Determine the (X, Y) coordinate at the center of the cell enclosing the given text.  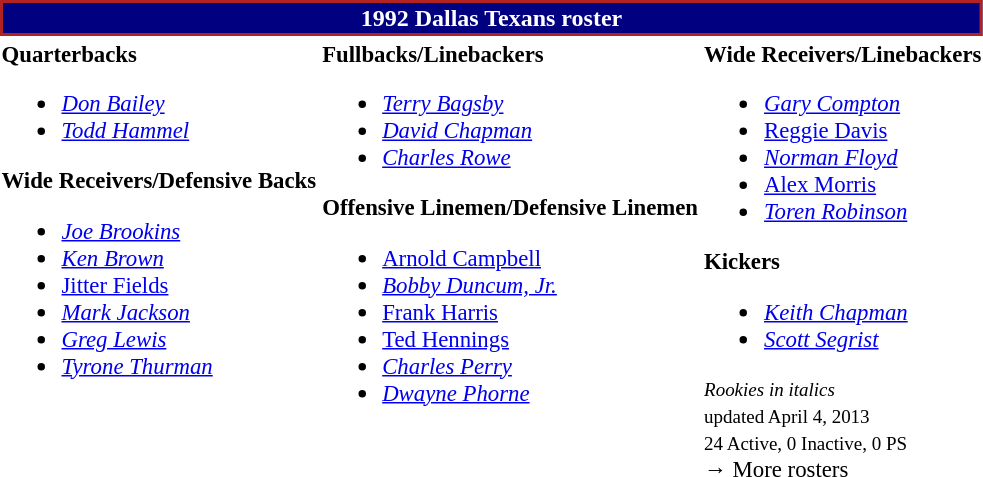
1992 Dallas Texans roster (492, 18)
